Provide the [X, Y] coordinate of the cell's center where the given text is located.  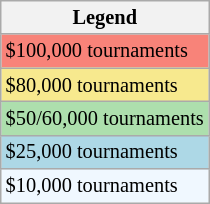
$25,000 tournaments [105, 152]
$50/60,000 tournaments [105, 118]
$80,000 tournaments [105, 85]
Legend [105, 17]
$100,000 tournaments [105, 51]
$10,000 tournaments [105, 186]
